Extract the (x, y) coordinate from the center of the cell holding the provided text.  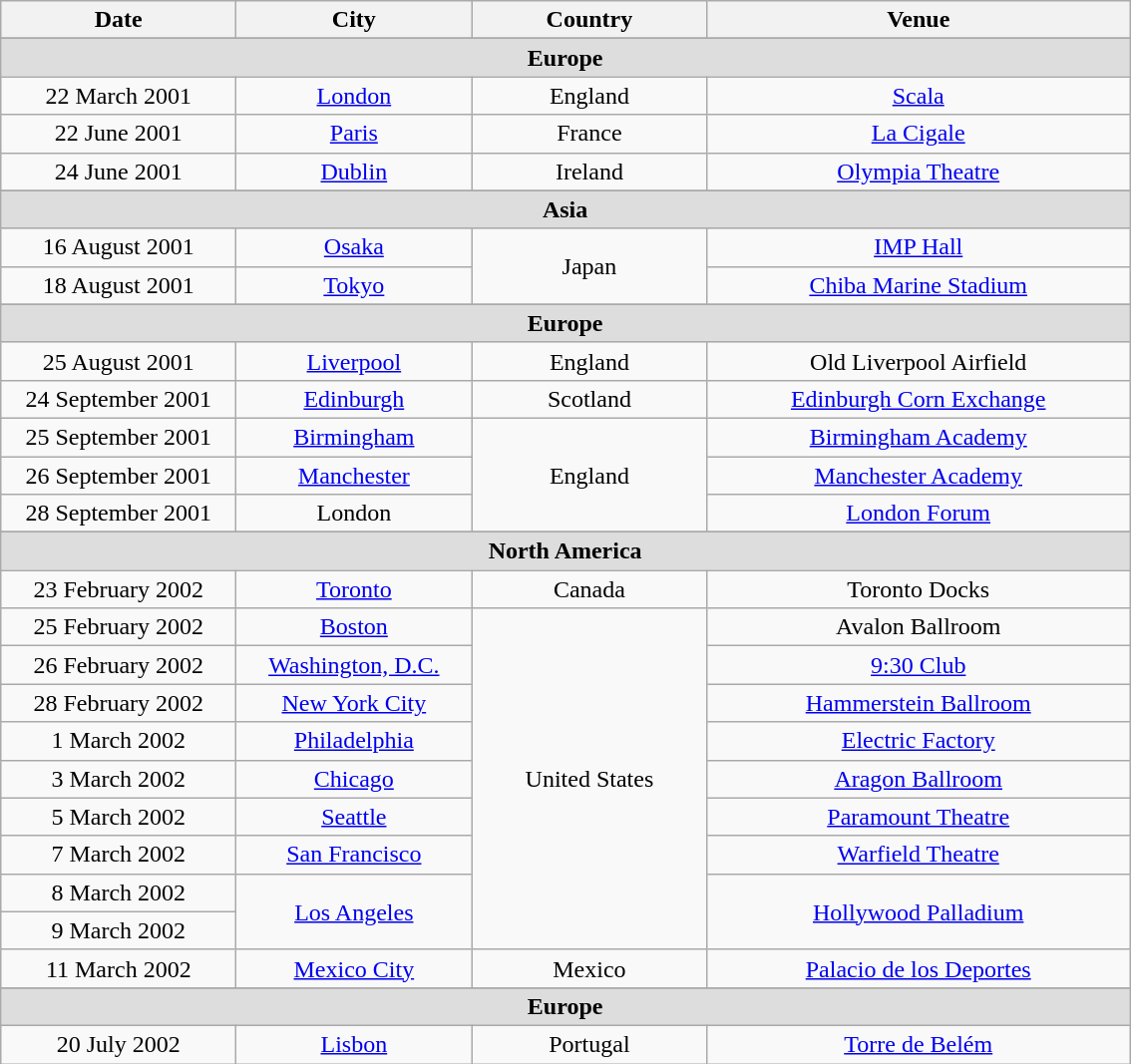
26 September 2001 (119, 476)
IMP Hall (919, 247)
Manchester (354, 476)
9 March 2002 (119, 930)
Washington, D.C. (354, 665)
1 March 2002 (119, 741)
Toronto (354, 589)
8 March 2002 (119, 892)
16 August 2001 (119, 247)
18 August 2001 (119, 285)
Seattle (354, 817)
28 February 2002 (119, 703)
Ireland (589, 172)
11 March 2002 (119, 968)
Birmingham (354, 437)
Paris (354, 134)
Scala (919, 96)
Manchester Academy (919, 476)
Portugal (589, 1044)
City (354, 20)
United States (589, 780)
24 September 2001 (119, 399)
Toronto Docks (919, 589)
Palacio de los Deportes (919, 968)
Olympia Theatre (919, 172)
Chicago (354, 779)
Country (589, 20)
3 March 2002 (119, 779)
7 March 2002 (119, 855)
Philadelphia (354, 741)
Boston (354, 627)
26 February 2002 (119, 665)
28 September 2001 (119, 514)
Japan (589, 266)
Osaka (354, 247)
North America (565, 551)
Torre de Belém (919, 1044)
Hammerstein Ballroom (919, 703)
Canada (589, 589)
5 March 2002 (119, 817)
Electric Factory (919, 741)
22 March 2001 (119, 96)
24 June 2001 (119, 172)
25 September 2001 (119, 437)
Mexico (589, 968)
25 February 2002 (119, 627)
Venue (919, 20)
23 February 2002 (119, 589)
Los Angeles (354, 911)
Mexico City (354, 968)
Scotland (589, 399)
22 June 2001 (119, 134)
Lisbon (354, 1044)
La Cigale (919, 134)
Old Liverpool Airfield (919, 361)
Paramount Theatre (919, 817)
London Forum (919, 514)
Birmingham Academy (919, 437)
Asia (565, 209)
Dublin (354, 172)
Warfield Theatre (919, 855)
9:30 Club (919, 665)
Tokyo (354, 285)
San Francisco (354, 855)
New York City (354, 703)
Edinburgh Corn Exchange (919, 399)
Aragon Ballroom (919, 779)
Date (119, 20)
Avalon Ballroom (919, 627)
Edinburgh (354, 399)
25 August 2001 (119, 361)
Liverpool (354, 361)
Hollywood Palladium (919, 911)
France (589, 134)
Chiba Marine Stadium (919, 285)
20 July 2002 (119, 1044)
